Pinpoint the cell where the given text exists, returning its (x, y) midpoint coordinate. 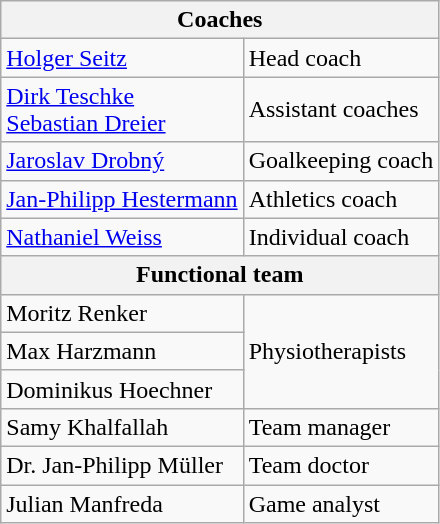
Moritz Renker (122, 313)
Functional team (220, 275)
Head coach (341, 58)
Goalkeeping coach (341, 161)
Coaches (220, 20)
Samy Khalfallah (122, 427)
Individual coach (341, 237)
Athletics coach (341, 199)
Assistant coaches (341, 110)
Physiotherapists (341, 351)
Holger Seitz (122, 58)
Team manager (341, 427)
Jan-Philipp Hestermann (122, 199)
Dr. Jan-Philipp Müller (122, 465)
Julian Manfreda (122, 503)
Game analyst (341, 503)
Nathaniel Weiss (122, 237)
Max Harzmann (122, 351)
Jaroslav Drobný (122, 161)
Dominikus Hoechner (122, 389)
Dirk Teschke Sebastian Dreier (122, 110)
Team doctor (341, 465)
